Scan for the cell matching the given text and deliver its [X, Y] coordinate at center. 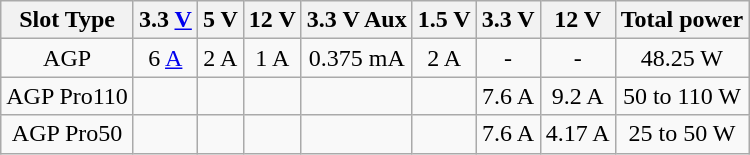
48.25 W [682, 58]
0.375 mA [356, 58]
4.17 A [578, 134]
Slot Type [68, 20]
50 to 110 W [682, 96]
AGP Pro50 [68, 134]
AGP Pro110 [68, 96]
5 V [220, 20]
1 A [272, 58]
25 to 50 W [682, 134]
Total power [682, 20]
1.5 V [444, 20]
AGP [68, 58]
9.2 A [578, 96]
3.3 V Aux [356, 20]
6 A [165, 58]
